For the text-containing cell, return its midpoint in (X, Y) coordinate format. 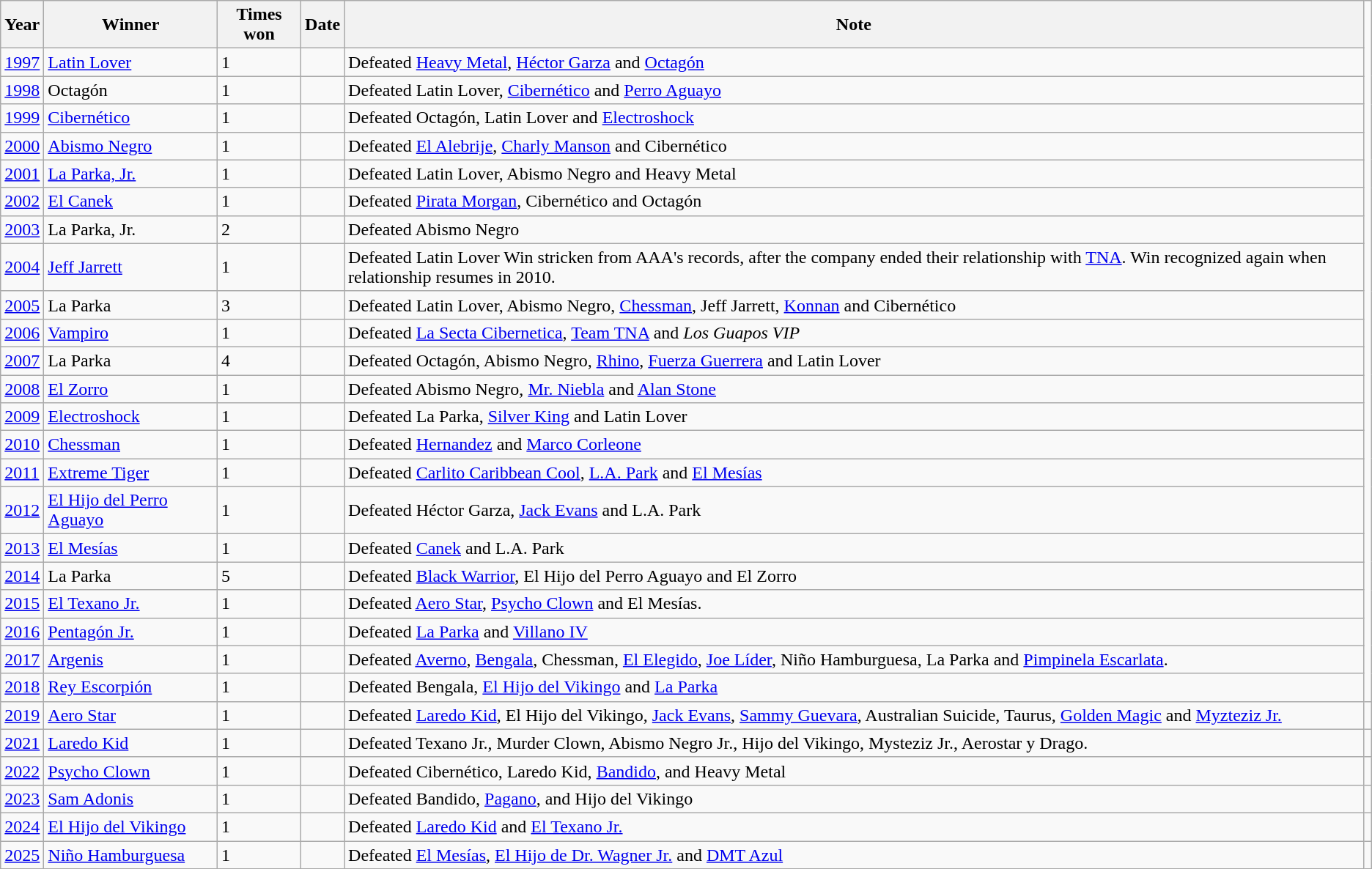
Defeated Aero Star, Psycho Clown and El Mesías. (855, 604)
Electroshock (130, 417)
2021 (22, 743)
2019 (22, 715)
Defeated La Parka and Villano IV (855, 632)
2018 (22, 687)
5 (259, 576)
2006 (22, 333)
Defeated Latin Lover, Cibernético and Perro Aguayo (855, 90)
Jeff Jarrett (130, 267)
El Hijo del Perro Aguayo (130, 510)
Psycho Clown (130, 771)
Defeated Octagón, Latin Lover and Electroshock (855, 118)
2013 (22, 548)
2017 (22, 659)
1997 (22, 62)
Defeated Laredo Kid, El Hijo del Vikingo, Jack Evans, Sammy Guevara, Australian Suicide, Taurus, Golden Magic and Myzteziz Jr. (855, 715)
Laredo Kid (130, 743)
Chessman (130, 445)
Extreme Tiger (130, 473)
2002 (22, 201)
1999 (22, 118)
2015 (22, 604)
2016 (22, 632)
Octagón (130, 90)
2023 (22, 799)
Defeated Latin Lover, Abismo Negro and Heavy Metal (855, 174)
1998 (22, 90)
Abismo Negro (130, 146)
Defeated Latin Lover, Abismo Negro, Chessman, Jeff Jarrett, Konnan and Cibernético (855, 305)
Latin Lover (130, 62)
Defeated Pirata Morgan, Cibernético and Octagón (855, 201)
Note (855, 25)
Defeated Laredo Kid and El Texano Jr. (855, 827)
2011 (22, 473)
Defeated La Parka, Silver King and Latin Lover (855, 417)
Defeated Canek and L.A. Park (855, 548)
El Mesías (130, 548)
2 (259, 229)
Defeated Abismo Negro, Mr. Niebla and Alan Stone (855, 389)
Defeated Heavy Metal, Héctor Garza and Octagón (855, 62)
Sam Adonis (130, 799)
Vampiro (130, 333)
2022 (22, 771)
Defeated Averno, Bengala, Chessman, El Elegido, Joe Líder, Niño Hamburguesa, La Parka and Pimpinela Escarlata. (855, 659)
Defeated Cibernético, Laredo Kid, Bandido, and Heavy Metal (855, 771)
Times won (259, 25)
Defeated Carlito Caribbean Cool, L.A. Park and El Mesías (855, 473)
Defeated Black Warrior, El Hijo del Perro Aguayo and El Zorro (855, 576)
Defeated Abismo Negro (855, 229)
Defeated Bandido, Pagano, and Hijo del Vikingo (855, 799)
Defeated Héctor Garza, Jack Evans and L.A. Park (855, 510)
Defeated Hernandez and Marco Corleone (855, 445)
Defeated El Mesías, El Hijo de Dr. Wagner Jr. and DMT Azul (855, 855)
3 (259, 305)
Pentagón Jr. (130, 632)
2024 (22, 827)
Argenis (130, 659)
El Hijo del Vikingo (130, 827)
Year (22, 25)
2001 (22, 174)
Defeated La Secta Cibernetica, Team TNA and Los Guapos VIP (855, 333)
Cibernético (130, 118)
2014 (22, 576)
2007 (22, 360)
Defeated El Alebrije, Charly Manson and Cibernético (855, 146)
Date (322, 25)
Winner (130, 25)
2004 (22, 267)
4 (259, 360)
2008 (22, 389)
Aero Star (130, 715)
Rey Escorpión (130, 687)
2010 (22, 445)
El Texano Jr. (130, 604)
El Canek (130, 201)
2005 (22, 305)
Defeated Bengala, El Hijo del Vikingo and La Parka (855, 687)
Defeated Texano Jr., Murder Clown, Abismo Negro Jr., Hijo del Vikingo, Mysteziz Jr., Aerostar y Drago. (855, 743)
2009 (22, 417)
2025 (22, 855)
2000 (22, 146)
El Zorro (130, 389)
2012 (22, 510)
Niño Hamburguesa (130, 855)
2003 (22, 229)
Defeated Octagón, Abismo Negro, Rhino, Fuerza Guerrera and Latin Lover (855, 360)
